For the text-containing cell, return its midpoint in (x, y) coordinate format. 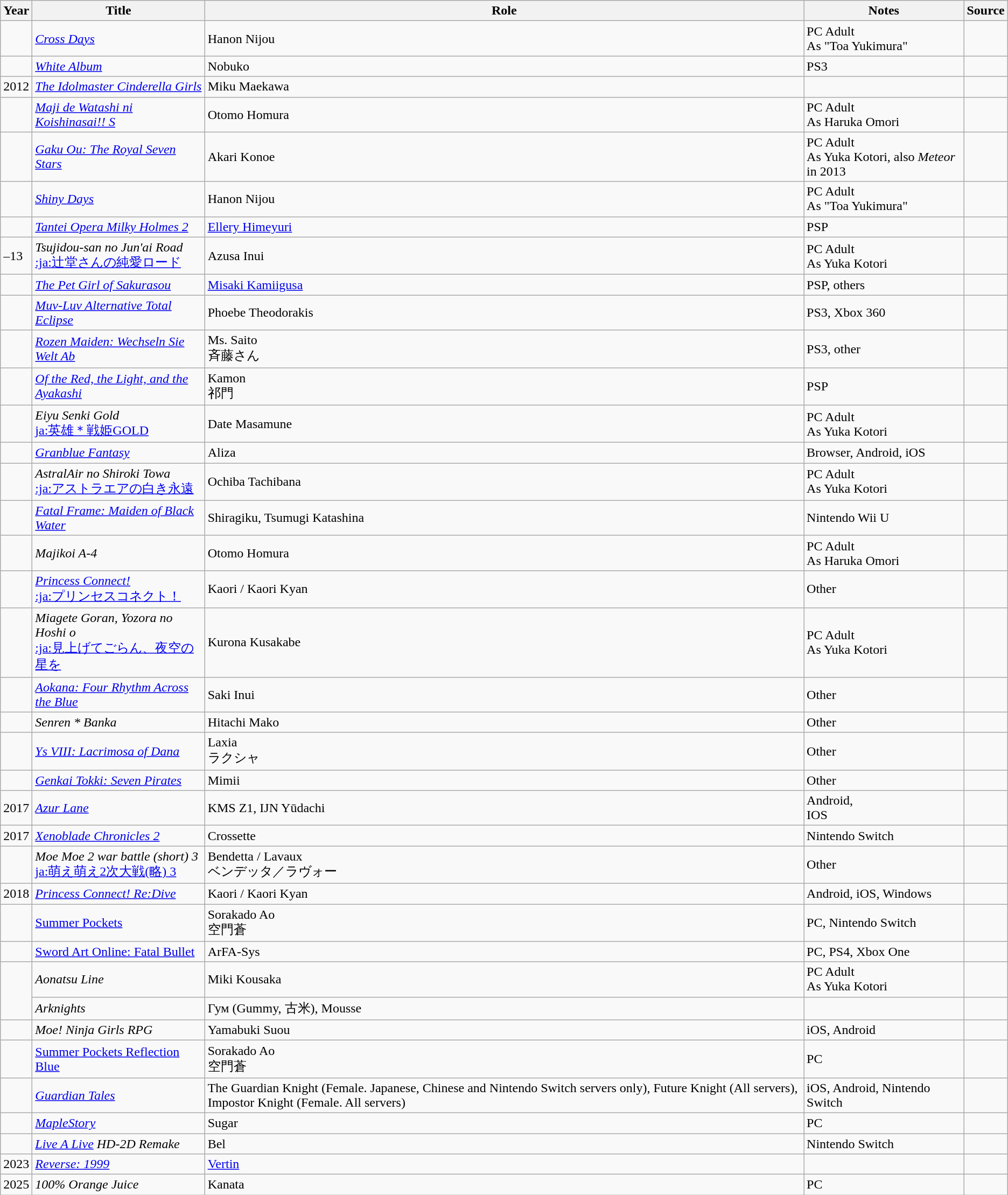
Maji de Watashi ni Koishinasai!! S (118, 114)
Phoebe Theodorakis (504, 312)
Bendetta / Lavauxベンデッタ／ラヴォー (504, 865)
iOS, Android (884, 1030)
Yamabuki Suou (504, 1030)
Year (16, 11)
PS3, Xbox 360 (884, 312)
White Album (118, 66)
Rozen Maiden: Wechseln Sie Welt Ab (118, 349)
Princess Connect! Re:Dive (118, 893)
The Idolmaster Cinderella Girls (118, 87)
Nintendo Wii U (884, 518)
MapleStory (118, 1123)
KMS Z1, IJN Yūdachi (504, 808)
Android,IOS (884, 808)
Miku Maekawa (504, 87)
Azusa Inui (504, 256)
PC AdultAs Yuka Kotori, also Meteor in 2013 (884, 157)
Title (118, 11)
Miki Kousaka (504, 979)
iOS, Android, Nintendo Switch (884, 1095)
Misaki Kamiigusa (504, 285)
Android, iOS, Windows (884, 893)
Shiragiku, Tsumugi Katashina (504, 518)
Summer Pockets Reflection Blue (118, 1059)
PS3, other (884, 349)
Muv-Luv Alternative Total Eclipse (118, 312)
Kurona Kusakabe (504, 642)
AstralAir no Shiroki Towa:ja:アストラエアの白き永遠 (118, 482)
Aliza (504, 453)
Guardian Tales (118, 1095)
Akari Konoe (504, 157)
Moe Moe 2 war battle (short) 3ja:萌え萌え2次大戦(略) 3 (118, 865)
Reverse: 1999 (118, 1164)
PC, Nintendo Switch (884, 923)
Ys VIII: Lacrimosa of Dana (118, 751)
Laxia ラクシャ (504, 751)
Xenoblade Chronicles 2 (118, 836)
100% Orange Juice (118, 1185)
Date Masamune (504, 424)
Role (504, 11)
2012 (16, 87)
PC, PS4, Xbox One (884, 952)
Ms. Saito斉藤さん (504, 349)
The Guardian Knight (Female. Japanese, Chinese and Nintendo Switch servers only), Future Knight (All servers), Impostor Knight (Female. All servers) (504, 1095)
Crossette (504, 836)
Nobuko (504, 66)
PS3 (884, 66)
2025 (16, 1185)
Tsujidou-san no Jun'ai Road:ja:辻堂さんの純愛ロード (118, 256)
Eiyu Senki Goldja:英雄＊戦姫GOLD (118, 424)
Granblue Fantasy (118, 453)
Arknights (118, 1008)
Of the Red, the Light, and the Ayakashi (118, 386)
Tantei Opera Milky Holmes 2 (118, 227)
Browser, Android, iOS (884, 453)
Cross Days (118, 39)
Princess Connect!:ja:プリンセスコネクト！ (118, 589)
Bel (504, 1143)
2018 (16, 893)
Notes (884, 11)
Azur Lane (118, 808)
ArFA-Sys (504, 952)
Miagete Goran, Yozora no Hoshi o:ja:見上げてごらん、夜空の星を (118, 642)
Sword Art Online: Fatal Bullet (118, 952)
Genkai Tokki: Seven Pirates (118, 780)
Kamon祁門 (504, 386)
Hitachi Mako (504, 722)
Aokana: Four Rhythm Across the Blue (118, 695)
Shiny Days (118, 199)
Kanata (504, 1185)
–13 (16, 256)
The Pet Girl of Sakurasou (118, 285)
Гум (Gummy, 古米), Mousse (504, 1008)
Aonatsu Line (118, 979)
Source (985, 11)
Mimii (504, 780)
Summer Pockets (118, 923)
Moe! Ninja Girls RPG (118, 1030)
Live A Live HD-2D Remake (118, 1143)
Ellery Himeyuri (504, 227)
PSP, others (884, 285)
Saki Inui (504, 695)
Senren * Banka (118, 722)
Gaku Ou: The Royal Seven Stars (118, 157)
Sugar (504, 1123)
Majikoi A-4 (118, 553)
2023 (16, 1164)
Fatal Frame: Maiden of Black Water (118, 518)
Ochiba Tachibana (504, 482)
Vertin (504, 1164)
